Return [x, y] of the center of cell containing provided text 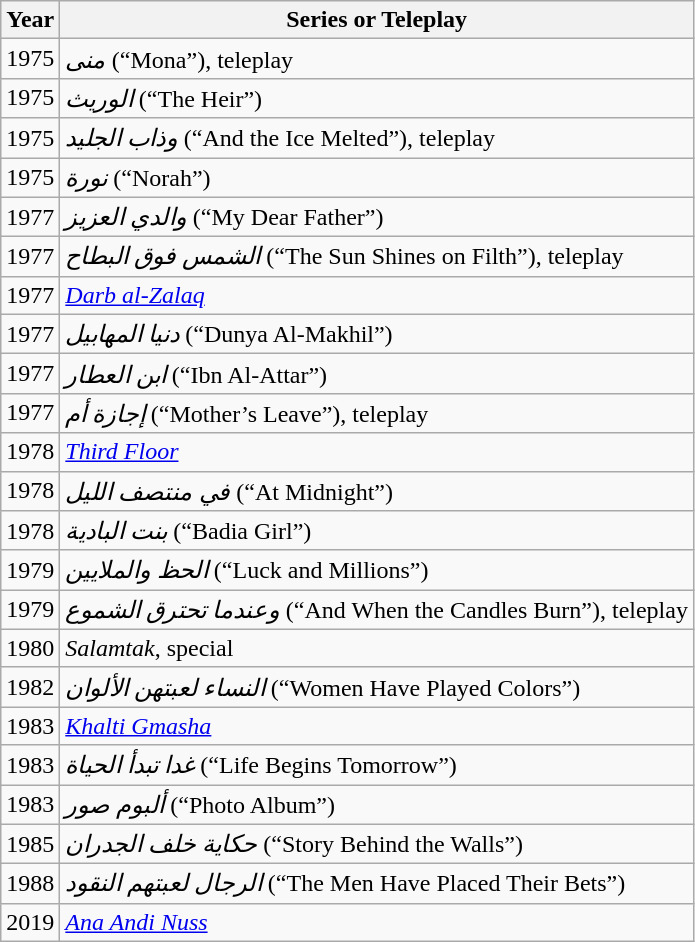
وعندما تحترق الشموع (“And When the Candles Burn”), teleplay [377, 610]
Third Floor [377, 452]
ابن العطار (“Ibn Al-Attar”) [377, 374]
2019 [30, 922]
نورة (“Norah”) [377, 178]
1985 [30, 844]
Series or Teleplay [377, 20]
Darb al-Zalaq [377, 295]
ألبوم صور (“Photo Album”) [377, 804]
Year [30, 20]
دنيا المهابيل (“Dunya Al-Makhil”) [377, 334]
منى (“Mona”), teleplay [377, 59]
1988 [30, 884]
النساء لعبتهن الألوان (“Women Have Played Colors”) [377, 687]
الحظ والملايين (“Luck and Millions”) [377, 570]
في منتصف الليل (“At Midnight”) [377, 491]
الشمس فوق البطاح (“The Sun Shines on Filth”), teleplay [377, 257]
الوريث (“The Heir”) [377, 98]
1980 [30, 648]
Khalti Gmasha [377, 726]
إجازة أم (“Mother’s Leave”), teleplay [377, 413]
غدا تبدأ الحياة (“Life Begins Tomorrow”) [377, 765]
Salamtak, special [377, 648]
1982 [30, 687]
الرجال لعبتهم النقود (“The Men Have Placed Their Bets”) [377, 884]
والدي العزيز (“My Dear Father”) [377, 217]
حكاية خلف الجدران (“Story Behind the Walls”) [377, 844]
وذاب الجليد (“And the Ice Melted”), teleplay [377, 138]
Ana Andi Nuss [377, 922]
بنت البادية (“Badia Girl”) [377, 531]
